Return [X, Y] of the center of cell containing provided text 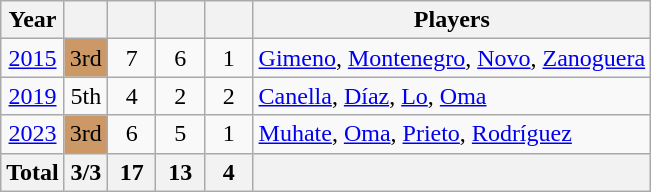
Canella, Díaz, Lo, Oma [452, 96]
Muhate, Oma, Prieto, Rodríguez [452, 134]
5 [180, 134]
7 [132, 58]
2019 [33, 96]
Gimeno, Montenegro, Novo, Zanoguera [452, 58]
13 [180, 172]
3/3 [86, 172]
17 [132, 172]
Year [33, 20]
Players [452, 20]
2015 [33, 58]
2023 [33, 134]
Total [33, 172]
5th [86, 96]
